Identify which cell holds the provided text, then report its (X, Y) central coordinate. 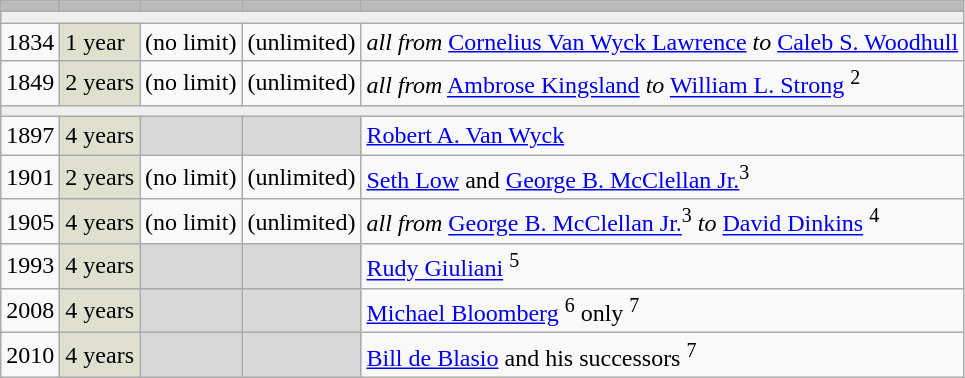
1849 (30, 84)
1905 (30, 222)
all from Ambrose Kingsland to William L. Strong 2 (662, 84)
1 year (100, 42)
Michael Bloomberg 6 only 7 (662, 310)
all from George B. McClellan Jr.3 to David Dinkins 4 (662, 222)
Robert A. Van Wyck (662, 136)
2010 (30, 356)
Seth Low and George B. McClellan Jr.3 (662, 178)
1993 (30, 266)
Rudy Giuliani 5 (662, 266)
1897 (30, 136)
2008 (30, 310)
1901 (30, 178)
1834 (30, 42)
all from Cornelius Van Wyck Lawrence to Caleb S. Woodhull (662, 42)
Bill de Blasio and his successors 7 (662, 356)
